Detect which cell encompasses the target text, then output its (X, Y) center coordinate. 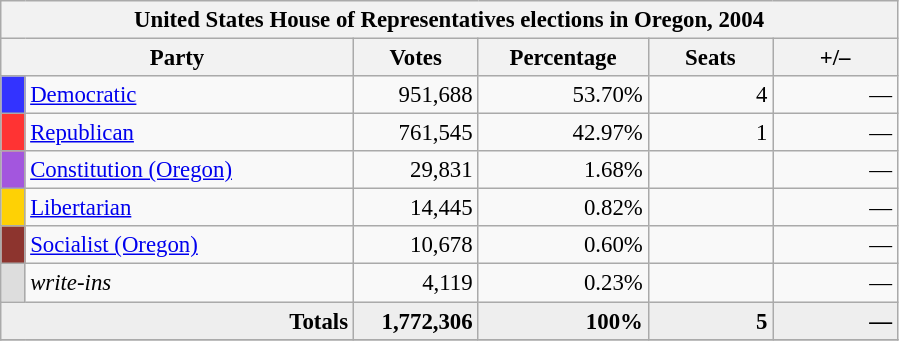
Constitution (Oregon) (189, 170)
Republican (189, 133)
951,688 (416, 95)
14,445 (416, 208)
1,772,306 (416, 321)
53.70% (563, 95)
761,545 (416, 133)
1.68% (563, 170)
write-ins (189, 283)
5 (710, 321)
Percentage (563, 58)
Party (178, 58)
42.97% (563, 133)
4,119 (416, 283)
Libertarian (189, 208)
Democratic (189, 95)
Socialist (Oregon) (189, 245)
0.23% (563, 283)
0.82% (563, 208)
Totals (178, 321)
4 (710, 95)
0.60% (563, 245)
10,678 (416, 245)
100% (563, 321)
+/– (836, 58)
United States House of Representatives elections in Oregon, 2004 (450, 20)
1 (710, 133)
29,831 (416, 170)
Seats (710, 58)
Votes (416, 58)
